From the cell containing the given text, extract its center point as [x, y] coordinate. 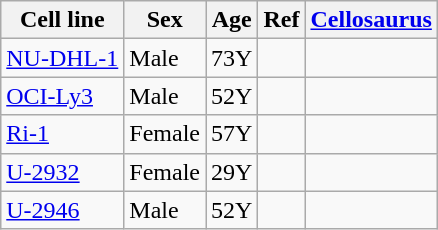
Cellosaurus [371, 20]
U-2932 [62, 172]
73Y [232, 58]
U-2946 [62, 210]
Ri-1 [62, 134]
Cell line [62, 20]
Sex [165, 20]
29Y [232, 172]
57Y [232, 134]
NU-DHL-1 [62, 58]
OCI-Ly3 [62, 96]
Age [232, 20]
Ref [282, 20]
